Locate the cell with the specified text and output its (X, Y) center coordinate. 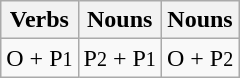
Verbs (40, 20)
O + P1 (40, 58)
P2 + P1 (120, 58)
O + P2 (200, 58)
